Return the (x, y) coordinate for the center point of the cell that contains the specified text.  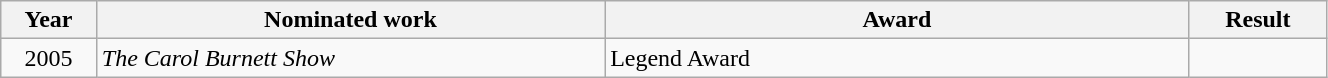
2005 (49, 58)
Year (49, 20)
Award (898, 20)
Legend Award (898, 58)
Nominated work (350, 20)
Result (1258, 20)
The Carol Burnett Show (350, 58)
